Return the (x, y) coordinate for the center point of the cell that contains the specified text.  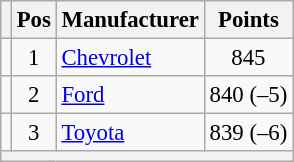
839 (–6) (248, 133)
Points (248, 20)
Ford (130, 95)
Chevrolet (130, 58)
3 (34, 133)
840 (–5) (248, 95)
Manufacturer (130, 20)
2 (34, 95)
Toyota (130, 133)
1 (34, 58)
845 (248, 58)
Pos (34, 20)
